Capture the cell that displays the provided text and extract its [x, y] central coordinate. 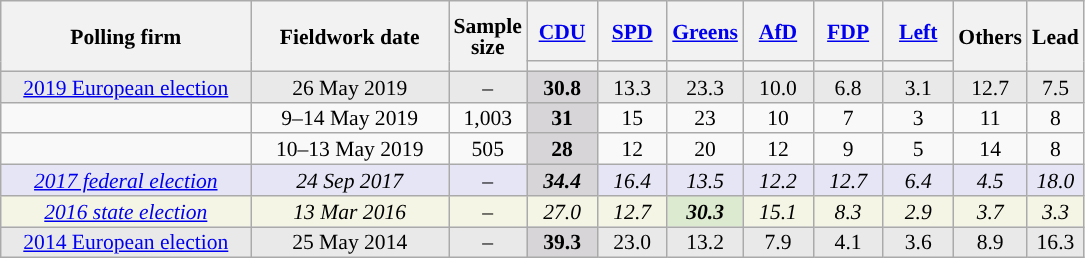
30.3 [705, 212]
5 [918, 150]
Others [990, 36]
31 [562, 118]
16.4 [632, 180]
12.2 [778, 180]
13.5 [705, 180]
Fieldwork date [350, 36]
10.0 [778, 86]
8.9 [990, 242]
27.0 [562, 212]
Samplesize [487, 36]
6.8 [848, 86]
9 [848, 150]
39.3 [562, 242]
505 [487, 150]
8.3 [848, 212]
15 [632, 118]
7.5 [1056, 86]
10 [778, 118]
2.9 [918, 212]
AfD [778, 31]
24 Sep 2017 [350, 180]
28 [562, 150]
23.0 [632, 242]
34.4 [562, 180]
23.3 [705, 86]
2016 state election [126, 212]
4.1 [848, 242]
2019 European election [126, 86]
CDU [562, 31]
FDP [848, 31]
13.2 [705, 242]
30.8 [562, 86]
25 May 2014 [350, 242]
23 [705, 118]
3 [918, 118]
14 [990, 150]
16.3 [1056, 242]
2017 federal election [126, 180]
Left [918, 31]
9–14 May 2019 [350, 118]
11 [990, 118]
SPD [632, 31]
1,003 [487, 118]
4.5 [990, 180]
3.7 [990, 212]
20 [705, 150]
Polling firm [126, 36]
15.1 [778, 212]
26 May 2019 [350, 86]
10–13 May 2019 [350, 150]
13.3 [632, 86]
13 Mar 2016 [350, 212]
3.1 [918, 86]
6.4 [918, 180]
Lead [1056, 36]
18.0 [1056, 180]
7.9 [778, 242]
2014 European election [126, 242]
7 [848, 118]
3.6 [918, 242]
3.3 [1056, 212]
Greens [705, 31]
